Locate the cell with the specified text and output its [X, Y] center coordinate. 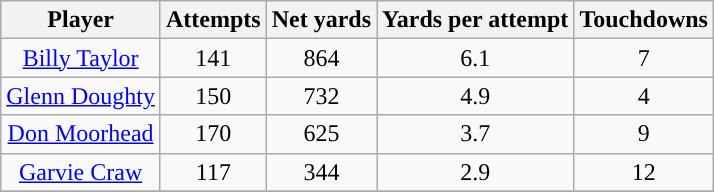
Garvie Craw [81, 172]
141 [213, 58]
3.7 [476, 134]
344 [321, 172]
4.9 [476, 96]
732 [321, 96]
Glenn Doughty [81, 96]
864 [321, 58]
Don Moorhead [81, 134]
Attempts [213, 20]
12 [644, 172]
Yards per attempt [476, 20]
170 [213, 134]
6.1 [476, 58]
Billy Taylor [81, 58]
7 [644, 58]
9 [644, 134]
Net yards [321, 20]
117 [213, 172]
Player [81, 20]
150 [213, 96]
625 [321, 134]
Touchdowns [644, 20]
2.9 [476, 172]
4 [644, 96]
